For the text-containing cell, return its midpoint in (X, Y) coordinate format. 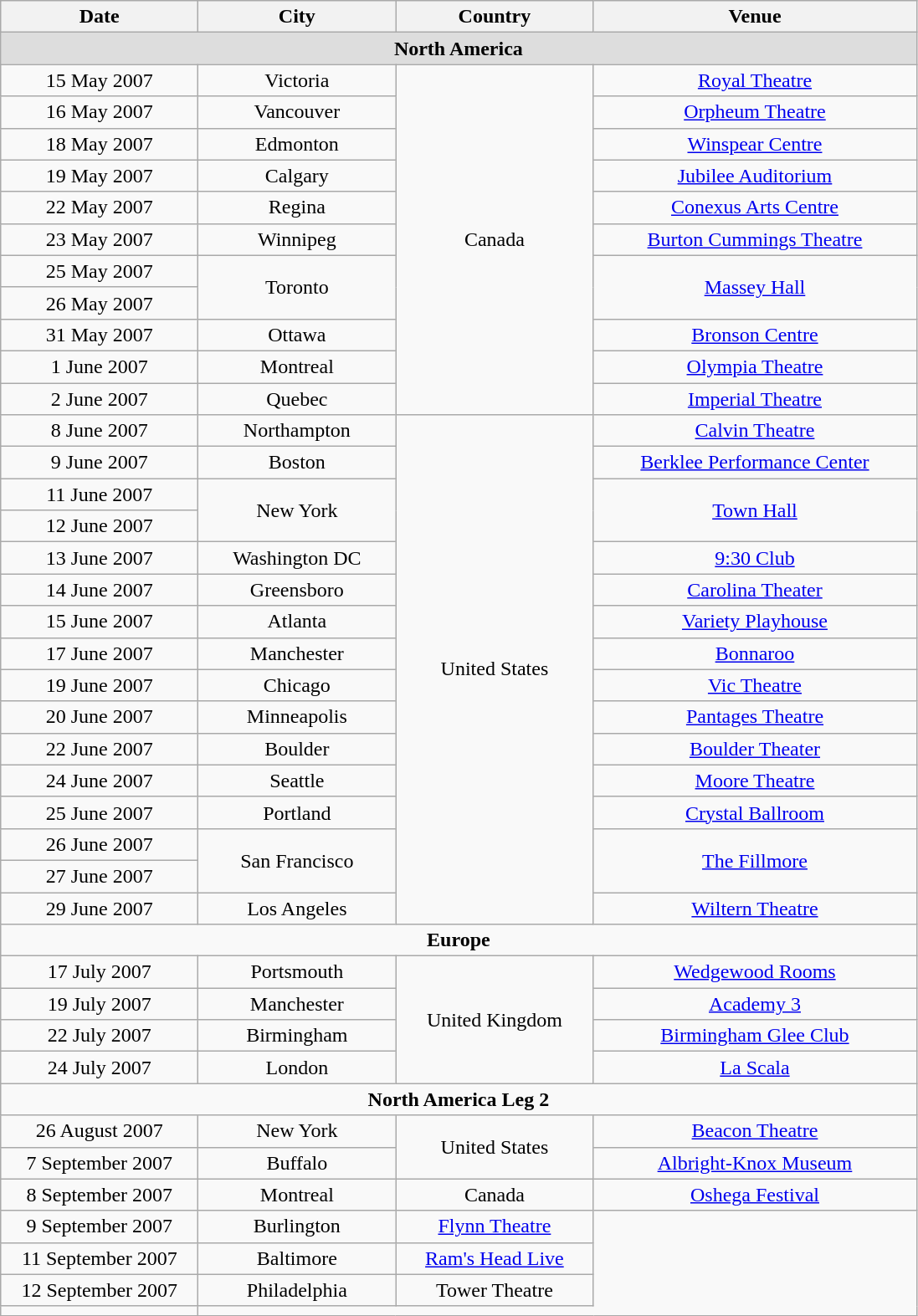
Calvin Theatre (755, 431)
Royal Theatre (755, 80)
20 June 2007 (100, 717)
Burton Cummings Theatre (755, 239)
Baltimore (297, 1258)
8 September 2007 (100, 1195)
17 July 2007 (100, 972)
15 May 2007 (100, 80)
Portsmouth (297, 972)
Victoria (297, 80)
Boulder Theater (755, 749)
Chicago (297, 685)
Burlington (297, 1226)
Winnipeg (297, 239)
Portland (297, 812)
The Fillmore (755, 860)
Greensboro (297, 590)
7 September 2007 (100, 1163)
Winspear Centre (755, 144)
9 June 2007 (100, 463)
29 June 2007 (100, 908)
Europe (459, 940)
Regina (297, 207)
United Kingdom (495, 1020)
Pantages Theatre (755, 717)
Flynn Theatre (495, 1226)
Country (495, 17)
19 June 2007 (100, 685)
Northampton (297, 431)
8 June 2007 (100, 431)
Jubilee Auditorium (755, 176)
26 May 2007 (100, 303)
Toronto (297, 287)
23 May 2007 (100, 239)
Venue (755, 17)
25 May 2007 (100, 271)
25 June 2007 (100, 812)
Tower Theatre (495, 1290)
Calgary (297, 176)
Birmingham Glee Club (755, 1036)
31 May 2007 (100, 335)
Seattle (297, 781)
2 June 2007 (100, 399)
Town Hall (755, 510)
Buffalo (297, 1163)
Berklee Performance Center (755, 463)
16 May 2007 (100, 112)
Olympia Theatre (755, 366)
Imperial Theatre (755, 399)
Bonnaroo (755, 653)
Beacon Theatre (755, 1131)
22 July 2007 (100, 1036)
11 September 2007 (100, 1258)
26 June 2007 (100, 844)
1 June 2007 (100, 366)
19 July 2007 (100, 1004)
12 June 2007 (100, 526)
La Scala (755, 1068)
Bronson Centre (755, 335)
Vic Theatre (755, 685)
Variety Playhouse (755, 622)
Atlanta (297, 622)
11 June 2007 (100, 494)
Moore Theatre (755, 781)
22 June 2007 (100, 749)
13 June 2007 (100, 558)
Oshega Festival (755, 1195)
Boulder (297, 749)
9 September 2007 (100, 1226)
18 May 2007 (100, 144)
Vancouver (297, 112)
Los Angeles (297, 908)
London (297, 1068)
Birmingham (297, 1036)
19 May 2007 (100, 176)
Minneapolis (297, 717)
City (297, 17)
Massey Hall (755, 287)
24 July 2007 (100, 1068)
9:30 Club (755, 558)
15 June 2007 (100, 622)
Conexus Arts Centre (755, 207)
24 June 2007 (100, 781)
Ottawa (297, 335)
Wedgewood Rooms (755, 972)
Crystal Ballroom (755, 812)
North America (459, 49)
Carolina Theater (755, 590)
San Francisco (297, 860)
Ram's Head Live (495, 1258)
Albright-Knox Museum (755, 1163)
Academy 3 (755, 1004)
Washington DC (297, 558)
22 May 2007 (100, 207)
North America Leg 2 (459, 1099)
Orpheum Theatre (755, 112)
Boston (297, 463)
26 August 2007 (100, 1131)
12 September 2007 (100, 1290)
Wiltern Theatre (755, 908)
Philadelphia (297, 1290)
Quebec (297, 399)
17 June 2007 (100, 653)
27 June 2007 (100, 876)
14 June 2007 (100, 590)
Date (100, 17)
Edmonton (297, 144)
